Return the (x, y) coordinate for the center point of the cell that contains the specified text.  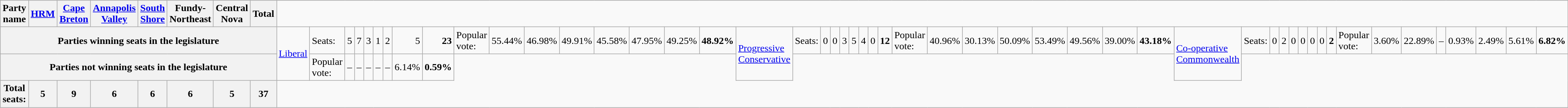
HRM (43, 14)
Central Nova (232, 14)
Annapolis Valley (114, 14)
Liberal (293, 54)
49.91% (577, 40)
23 (438, 40)
40.96% (945, 40)
7 (359, 40)
30.13% (980, 40)
39.00% (1120, 40)
50.09% (1015, 40)
Parties winning seats in the legislature (138, 40)
Cape Breton (74, 14)
5.61% (1522, 40)
4 (863, 40)
49.25% (682, 40)
49.56% (1085, 40)
6.82% (1552, 40)
Party name (14, 14)
9 (74, 94)
47.95% (647, 40)
37 (263, 94)
22.89% (1419, 40)
43.18% (1155, 40)
Parties not winning seats in the legislature (138, 67)
3.60% (1387, 40)
6.14% (407, 67)
2.49% (1491, 40)
0.59% (438, 67)
0.93% (1461, 40)
48.92% (718, 40)
53.49% (1050, 40)
1 (378, 40)
46.98% (541, 40)
Fundy-Northeast (190, 14)
Co-operative Commonwealth (1208, 54)
Total seats: (14, 94)
12 (885, 40)
55.44% (507, 40)
South Shore (152, 14)
Total (263, 14)
45.58% (611, 40)
Progressive Conservative (764, 54)
